Locate the cell with the specified text and output its (X, Y) center coordinate. 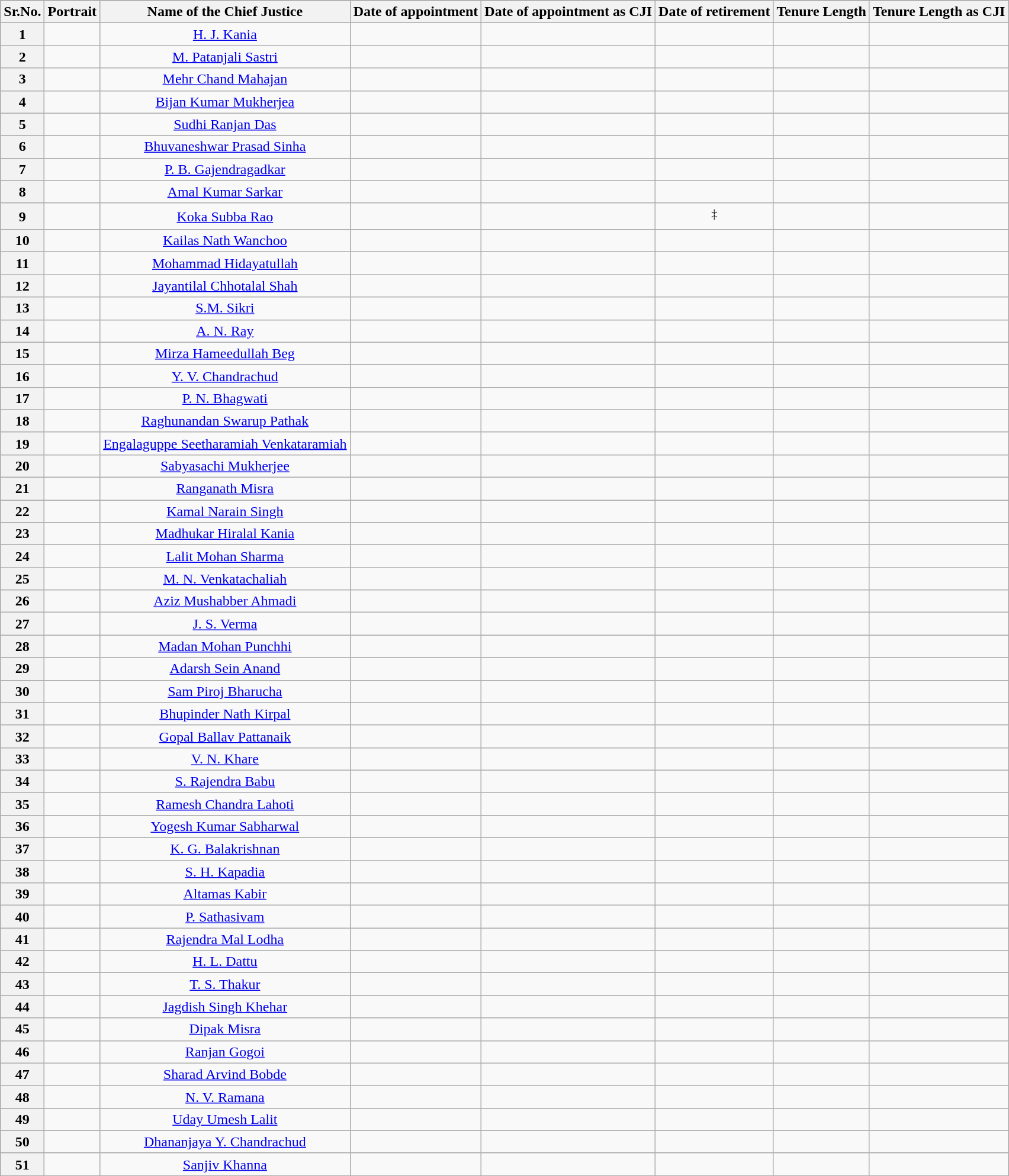
10 (23, 241)
Mohammad Hidayatullah (225, 263)
Adarsh Sein Anand (225, 669)
Sudhi Ranjan Das (225, 124)
Kamal Narain Singh (225, 511)
15 (23, 353)
Y. V. Chandrachud (225, 376)
16 (23, 376)
Rajendra Mal Lodha (225, 939)
Jagdish Singh Khehar (225, 1007)
Lalit Mohan Sharma (225, 556)
51 (23, 1164)
32 (23, 736)
Amal Kumar Sarkar (225, 192)
39 (23, 894)
Bijan Kumar Mukherjea (225, 102)
46 (23, 1052)
Ranjan Gogoi (225, 1052)
48 (23, 1097)
S.M. Sikri (225, 308)
44 (23, 1007)
Bhupinder Nath Kirpal (225, 714)
Sabyasachi Mukherjee (225, 466)
13 (23, 308)
Koka Subba Rao (225, 217)
H. L. Dattu (225, 962)
19 (23, 443)
30 (23, 691)
24 (23, 556)
26 (23, 601)
Ranganath Misra (225, 489)
Name of the Chief Justice (225, 12)
Uday Umesh Lalit (225, 1119)
14 (23, 331)
1 (23, 34)
‡ (714, 217)
Dhananjaya Y. Chandrachud (225, 1142)
M. N. Venkatachaliah (225, 579)
Portrait (72, 12)
P. Sathasivam (225, 917)
Kailas Nath Wanchoo (225, 241)
Bhuvaneshwar Prasad Sinha (225, 147)
V. N. Khare (225, 759)
Madhukar Hiralal Kania (225, 534)
23 (23, 534)
49 (23, 1119)
Tenure Length (821, 12)
9 (23, 217)
38 (23, 872)
27 (23, 624)
Mehr Chand Mahajan (225, 79)
Tenure Length as CJI (939, 12)
12 (23, 286)
A. N. Ray (225, 331)
29 (23, 669)
H. J. Kania (225, 34)
N. V. Ramana (225, 1097)
S. H. Kapadia (225, 872)
M. Patanjali Sastri (225, 57)
21 (23, 489)
25 (23, 579)
P. B. Gajendragadkar (225, 169)
Mirza Hameedullah Beg (225, 353)
34 (23, 781)
33 (23, 759)
17 (23, 398)
45 (23, 1029)
47 (23, 1074)
Gopal Ballav Pattanaik (225, 736)
20 (23, 466)
K. G. Balakrishnan (225, 849)
Date of retirement (714, 12)
Ramesh Chandra Lahoti (225, 804)
22 (23, 511)
40 (23, 917)
S. Rajendra Babu (225, 781)
P. N. Bhagwati (225, 398)
18 (23, 421)
2 (23, 57)
Sam Piroj Bharucha (225, 691)
Yogesh Kumar Sabharwal (225, 826)
Date of appointment (416, 12)
Sanjiv Khanna (225, 1164)
Sr.No. (23, 12)
50 (23, 1142)
8 (23, 192)
Madan Mohan Punchhi (225, 646)
Raghunandan Swarup Pathak (225, 421)
42 (23, 962)
J. S. Verma (225, 624)
6 (23, 147)
5 (23, 124)
Date of appointment as CJI (568, 12)
Jayantilal Chhotalal Shah (225, 286)
41 (23, 939)
43 (23, 984)
4 (23, 102)
11 (23, 263)
31 (23, 714)
36 (23, 826)
Altamas Kabir (225, 894)
3 (23, 79)
Sharad Arvind Bobde (225, 1074)
Engalaguppe Seetharamiah Venkataramiah (225, 443)
35 (23, 804)
28 (23, 646)
37 (23, 849)
7 (23, 169)
Dipak Misra (225, 1029)
T. S. Thakur (225, 984)
Aziz Mushabber Ahmadi (225, 601)
